Identify which cell holds the provided text, then report its (x, y) central coordinate. 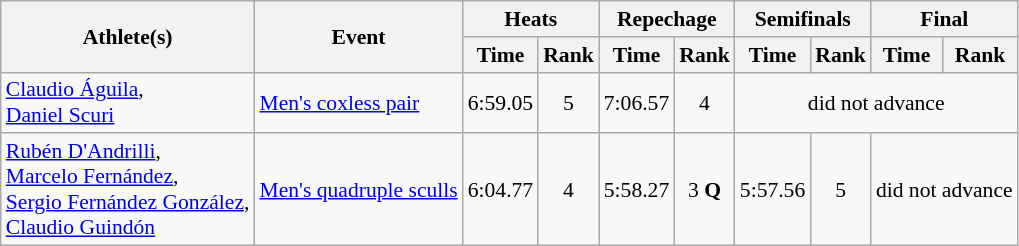
3 Q (704, 190)
Men's quadruple sculls (358, 190)
Athlete(s) (128, 36)
5:57.56 (772, 190)
6:04.77 (500, 190)
Semifinals (803, 19)
Claudio Águila,Daniel Scuri (128, 102)
Event (358, 36)
Heats (531, 19)
7:06.57 (636, 102)
Men's coxless pair (358, 102)
Final (944, 19)
6:59.05 (500, 102)
5:58.27 (636, 190)
Rubén D'Andrilli, Marcelo Fernández, Sergio Fernández González, Claudio Guindón (128, 190)
Repechage (667, 19)
